Extract the (x, y) coordinate from the center of the cell holding the provided text.  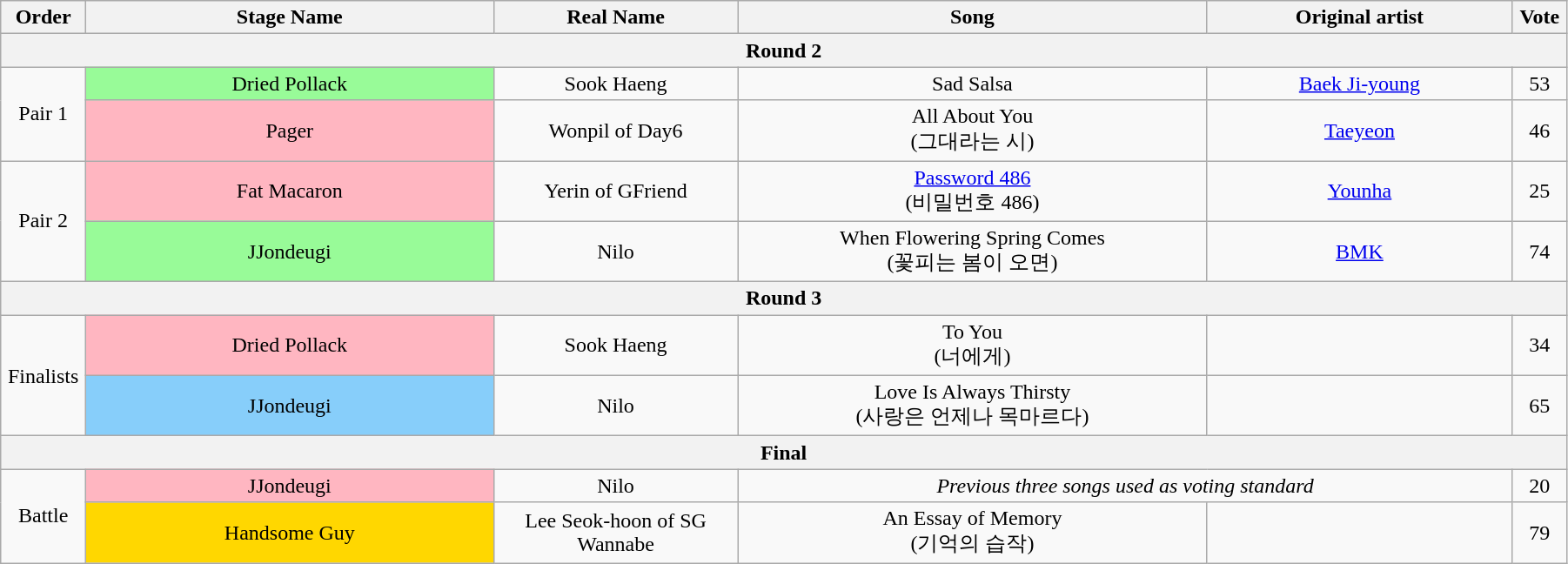
46 (1539, 131)
Order (44, 17)
Fat Macaron (290, 191)
When Flowering Spring Comes(꽃피는 봄이 오면) (973, 252)
Love Is Always Thirsty(사랑은 언제나 목마르다) (973, 406)
Pair 1 (44, 114)
Wonpil of Day6 (616, 131)
79 (1539, 533)
Round 2 (784, 50)
Lee Seok-hoon of SG Wannabe (616, 533)
Song (973, 17)
20 (1539, 486)
Taeyeon (1359, 131)
65 (1539, 406)
BMK (1359, 252)
All About You(그대라는 시) (973, 131)
Previous three songs used as voting standard (1125, 486)
Pager (290, 131)
Battle (44, 516)
74 (1539, 252)
Baek Ji-young (1359, 84)
Handsome Guy (290, 533)
Round 3 (784, 299)
25 (1539, 191)
Sad Salsa (973, 84)
Pair 2 (44, 221)
An Essay of Memory(기억의 습작) (973, 533)
Stage Name (290, 17)
To You(너에게) (973, 346)
Finalists (44, 376)
Original artist (1359, 17)
Real Name (616, 17)
53 (1539, 84)
34 (1539, 346)
Vote (1539, 17)
Yerin of GFriend (616, 191)
Final (784, 453)
Younha (1359, 191)
Password 486(비밀번호 486) (973, 191)
